Identify which cell holds the provided text, then report its [X, Y] central coordinate. 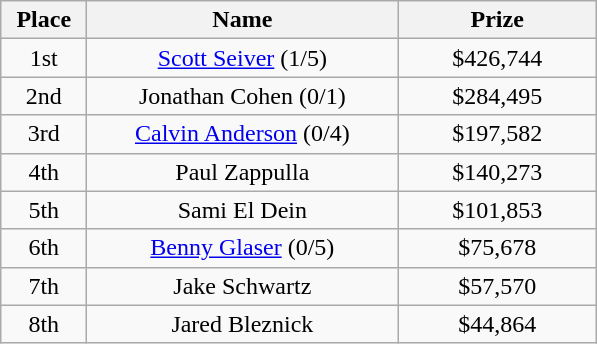
$101,853 [498, 210]
3rd [44, 134]
Prize [498, 20]
$284,495 [498, 96]
6th [44, 248]
2nd [44, 96]
4th [44, 172]
5th [44, 210]
Jake Schwartz [242, 286]
$426,744 [498, 58]
$44,864 [498, 324]
Calvin Anderson (0/4) [242, 134]
1st [44, 58]
$75,678 [498, 248]
$140,273 [498, 172]
Sami El Dein [242, 210]
Benny Glaser (0/5) [242, 248]
$57,570 [498, 286]
Jonathan Cohen (0/1) [242, 96]
Place [44, 20]
$197,582 [498, 134]
7th [44, 286]
8th [44, 324]
Jared Bleznick [242, 324]
Paul Zappulla [242, 172]
Scott Seiver (1/5) [242, 58]
Name [242, 20]
